Identify which cell holds the provided text, then report its [X, Y] central coordinate. 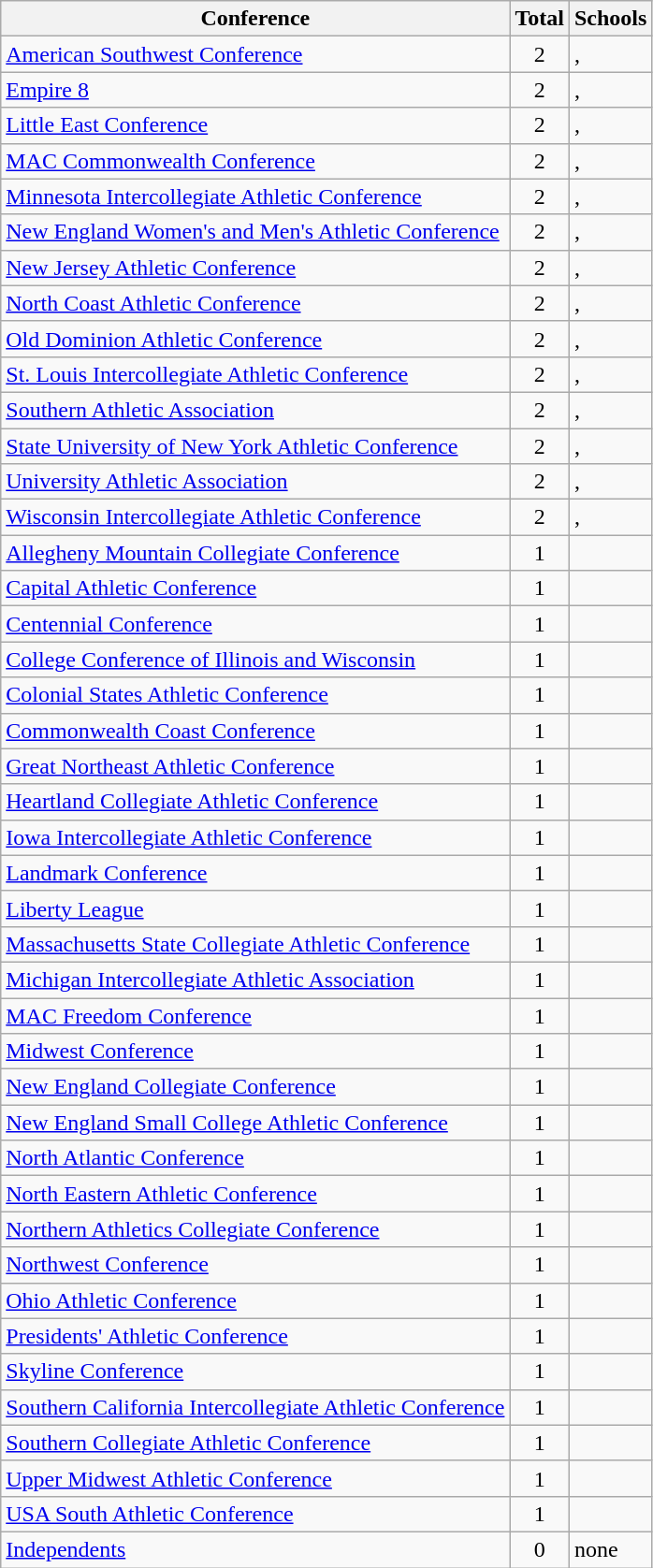
Colonial States Athletic Conference [255, 695]
Michigan Intercollegiate Athletic Association [255, 980]
American Southwest Conference [255, 54]
State University of New York Athletic Conference [255, 446]
Total [540, 19]
Heartland Collegiate Athletic Conference [255, 802]
New Jersey Athletic Conference [255, 268]
Old Dominion Athletic Conference [255, 339]
Capital Athletic Conference [255, 588]
Upper Midwest Athletic Conference [255, 1478]
0 [540, 1549]
USA South Athletic Conference [255, 1514]
Northern Athletics Collegiate Conference [255, 1229]
Allegheny Mountain Collegiate Conference [255, 553]
MAC Commonwealth Conference [255, 161]
Conference [255, 19]
New England Collegiate Conference [255, 1087]
North Eastern Athletic Conference [255, 1194]
Great Northeast Athletic Conference [255, 766]
University Athletic Association [255, 482]
Independents [255, 1549]
Minnesota Intercollegiate Athletic Conference [255, 196]
Massachusetts State Collegiate Athletic Conference [255, 944]
Centennial Conference [255, 624]
Empire 8 [255, 90]
College Conference of Illinois and Wisconsin [255, 660]
New England Women's and Men's Athletic Conference [255, 232]
Wisconsin Intercollegiate Athletic Conference [255, 517]
Ohio Athletic Conference [255, 1300]
none [610, 1549]
New England Small College Athletic Conference [255, 1123]
Northwest Conference [255, 1265]
Little East Conference [255, 125]
Liberty League [255, 908]
Presidents' Athletic Conference [255, 1336]
Southern California Intercollegiate Athletic Conference [255, 1407]
Skyline Conference [255, 1372]
Landmark Conference [255, 873]
North Atlantic Conference [255, 1158]
Schools [610, 19]
Commonwealth Coast Conference [255, 731]
Southern Collegiate Athletic Conference [255, 1443]
St. Louis Intercollegiate Athletic Conference [255, 374]
Midwest Conference [255, 1052]
MAC Freedom Conference [255, 1015]
Iowa Intercollegiate Athletic Conference [255, 837]
North Coast Athletic Conference [255, 303]
Southern Athletic Association [255, 410]
